Return the [x, y] coordinate for the center point of the cell that contains the specified text.  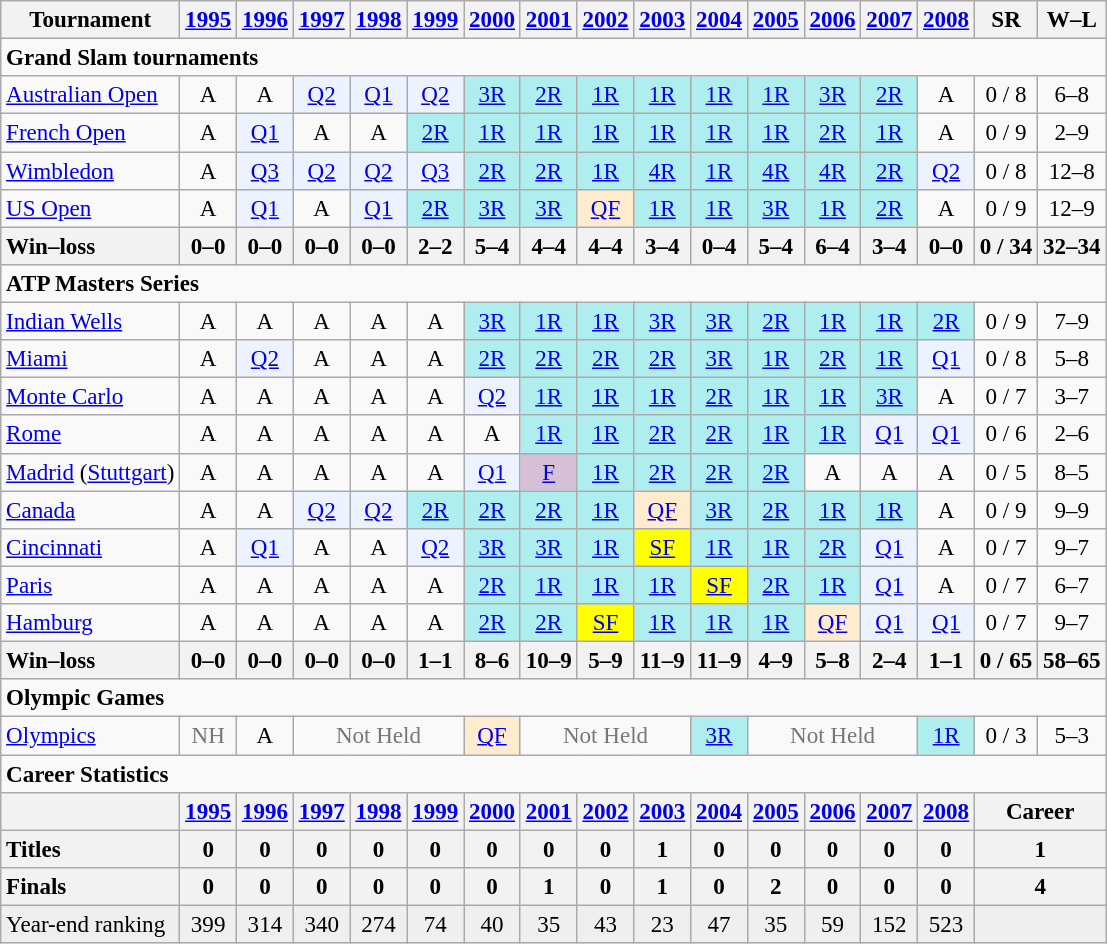
Miami [90, 359]
523 [946, 925]
Career [1040, 812]
8–5 [1072, 472]
10–9 [548, 661]
47 [720, 925]
Madrid (Stuttgart) [90, 472]
314 [266, 925]
399 [208, 925]
9–9 [1072, 510]
6–7 [1072, 585]
0–4 [720, 246]
Year-end ranking [90, 925]
Tournament [90, 20]
Titles [90, 849]
2 [776, 887]
0 / 5 [1006, 472]
Paris [90, 585]
Olympic Games [554, 698]
2–2 [436, 246]
US Open [90, 209]
W–L [1072, 20]
Finals [90, 887]
152 [890, 925]
2–4 [890, 661]
32–34 [1072, 246]
Australian Open [90, 95]
NH [208, 736]
43 [606, 925]
Wimbledon [90, 171]
8–6 [492, 661]
Canada [90, 510]
4 [1040, 887]
0 / 65 [1006, 661]
French Open [90, 133]
2–9 [1072, 133]
12–8 [1072, 171]
74 [436, 925]
59 [832, 925]
ATP Masters Series [554, 284]
4–9 [776, 661]
7–9 [1072, 322]
40 [492, 925]
Career Statistics [554, 774]
SR [1006, 20]
Indian Wells [90, 322]
Hamburg [90, 623]
F [548, 472]
0 / 34 [1006, 246]
0 / 6 [1006, 435]
5–9 [606, 661]
23 [662, 925]
274 [378, 925]
6–8 [1072, 95]
Olympics [90, 736]
6–4 [832, 246]
3–7 [1072, 397]
12–9 [1072, 209]
Rome [90, 435]
340 [322, 925]
5–3 [1072, 736]
2–6 [1072, 435]
Cincinnati [90, 548]
Monte Carlo [90, 397]
Grand Slam tournaments [554, 58]
0 / 3 [1006, 736]
58–65 [1072, 661]
